Determine the [x, y] coordinate at the center of the cell enclosing the given text.  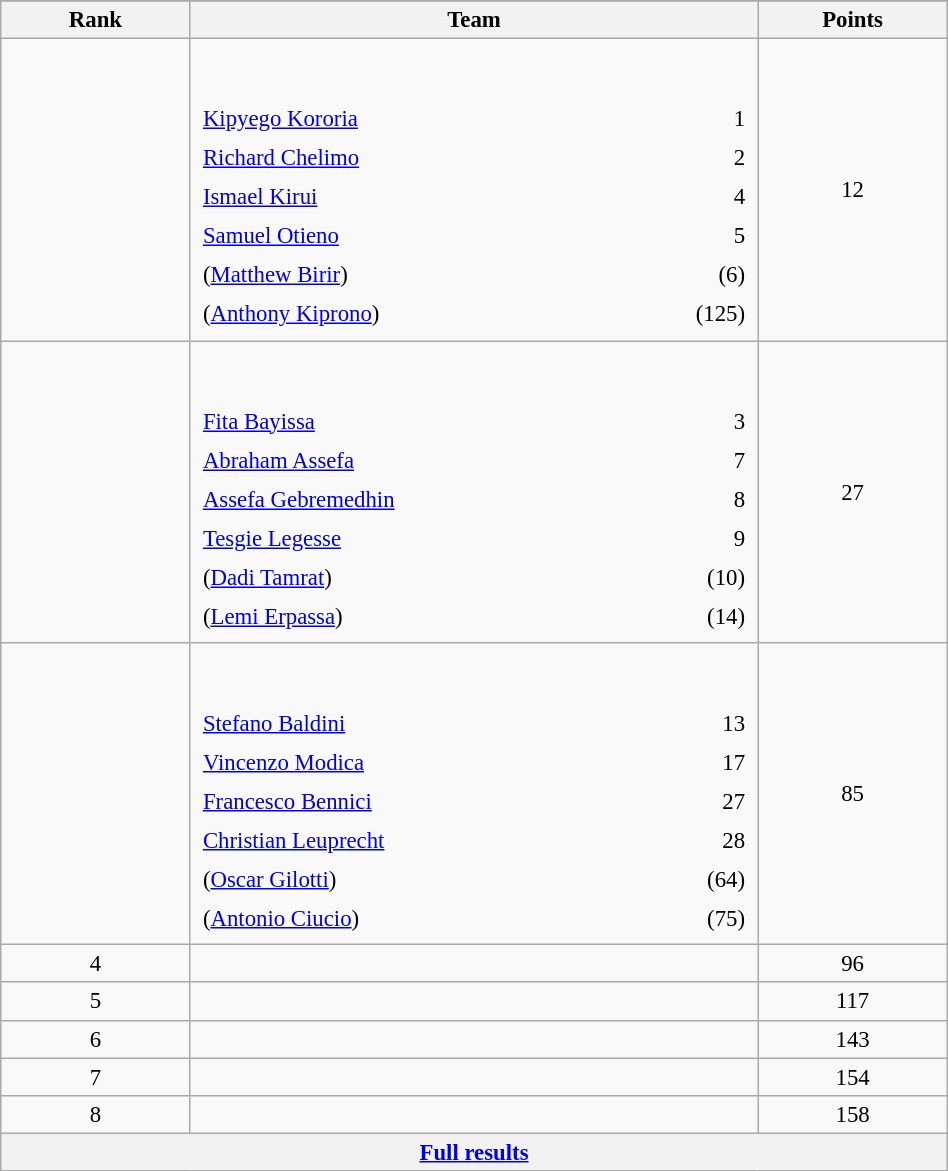
Fita Bayissa 3 Abraham Assefa 7 Assefa Gebremedhin 8 Tesgie Legesse 9 (Dadi Tamrat) (10) (Lemi Erpassa) (14) [474, 492]
96 [852, 964]
Full results [474, 1152]
143 [852, 1039]
(Dadi Tamrat) [420, 577]
Fita Bayissa [420, 421]
Points [852, 20]
(125) [684, 314]
Team [474, 20]
(Lemi Erpassa) [420, 616]
(Oscar Gilotti) [418, 880]
Kipyego Kororia [406, 119]
(Antonio Ciucio) [418, 919]
117 [852, 1002]
85 [852, 794]
Samuel Otieno [406, 236]
Christian Leuprecht [418, 840]
(Anthony Kiprono) [406, 314]
154 [852, 1077]
Stefano Baldini 13 Vincenzo Modica 17 Francesco Bennici 27 Christian Leuprecht 28 (Oscar Gilotti) (64) (Antonio Ciucio) (75) [474, 794]
17 [696, 762]
(10) [697, 577]
6 [96, 1039]
Ismael Kirui [406, 197]
1 [684, 119]
Stefano Baldini [418, 723]
9 [697, 538]
Assefa Gebremedhin [420, 499]
2 [684, 158]
(Matthew Birir) [406, 275]
28 [696, 840]
Rank [96, 20]
(64) [696, 880]
Vincenzo Modica [418, 762]
Tesgie Legesse [420, 538]
12 [852, 190]
(14) [697, 616]
3 [697, 421]
Abraham Assefa [420, 460]
13 [696, 723]
(75) [696, 919]
Richard Chelimo [406, 158]
(6) [684, 275]
Francesco Bennici [418, 801]
158 [852, 1114]
Kipyego Kororia 1 Richard Chelimo 2 Ismael Kirui 4 Samuel Otieno 5 (Matthew Birir) (6) (Anthony Kiprono) (125) [474, 190]
